Identify which cell holds the provided text, then report its [x, y] central coordinate. 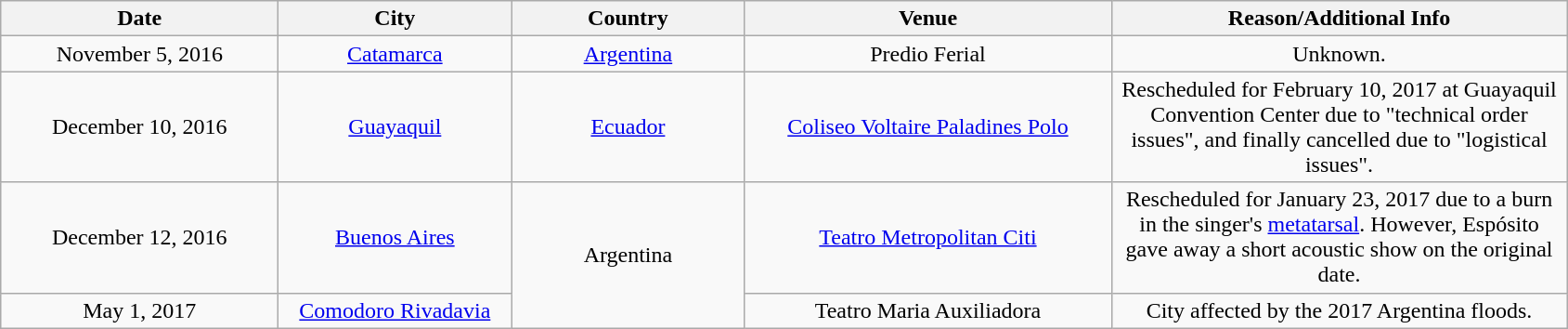
December 12, 2016 [139, 238]
Country [628, 19]
Rescheduled for February 10, 2017 at Guayaquil Convention Center due to "technical order issues", and finally cancelled due to "logistical issues". [1339, 126]
City [395, 19]
Buenos Aires [395, 238]
Unknown. [1339, 54]
December 10, 2016 [139, 126]
Venue [928, 19]
May 1, 2017 [139, 310]
Guayaquil [395, 126]
November 5, 2016 [139, 54]
Ecuador [628, 126]
Teatro Metropolitan Citi [928, 238]
Date [139, 19]
Predio Ferial [928, 54]
Catamarca [395, 54]
City affected by the 2017 Argentina floods. [1339, 310]
Comodoro Rivadavia [395, 310]
Reason/Additional Info [1339, 19]
Coliseo Voltaire Paladines Polo [928, 126]
Teatro Maria Auxiliadora [928, 310]
Rescheduled for January 23, 2017 due to a burn in the singer's metatarsal. However, Espósito gave away a short acoustic show on the original date. [1339, 238]
